Extract the [x, y] coordinate from the center of the cell holding the provided text.  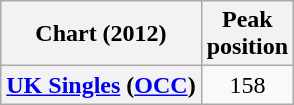
Peakposition [247, 34]
Chart (2012) [101, 34]
158 [247, 85]
UK Singles (OCC) [101, 85]
